Output the [X, Y] coordinate of the center of the cell containing the given text.  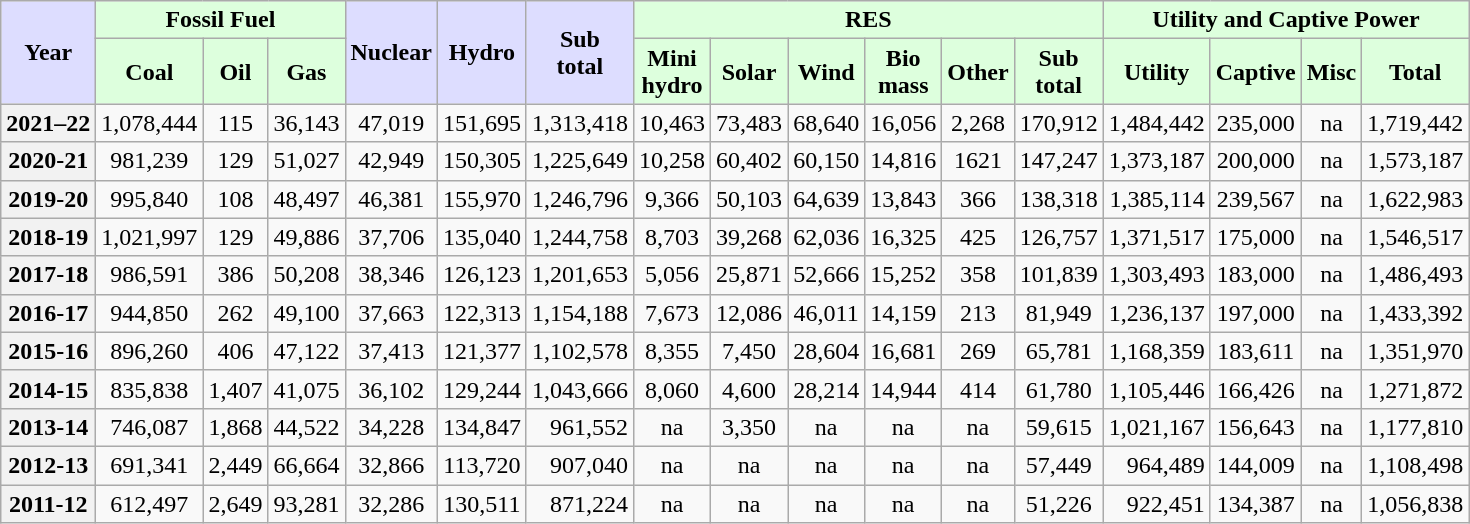
1,102,578 [580, 351]
151,695 [482, 123]
1,573,187 [1416, 161]
16,056 [904, 123]
175,000 [1256, 237]
2015-16 [48, 351]
871,224 [580, 503]
896,260 [150, 351]
1,484,442 [1156, 123]
10,463 [672, 123]
746,087 [150, 427]
2014-15 [48, 389]
60,402 [750, 161]
73,483 [750, 123]
1,078,444 [150, 123]
37,413 [391, 351]
2012-13 [48, 465]
1,177,810 [1416, 427]
122,313 [482, 313]
48,497 [306, 199]
961,552 [580, 427]
1,433,392 [1416, 313]
2019-20 [48, 199]
2,268 [978, 123]
7,673 [672, 313]
49,100 [306, 313]
32,286 [391, 503]
981,239 [150, 161]
RES [868, 20]
1,303,493 [1156, 275]
197,000 [1256, 313]
25,871 [750, 275]
Hydro [482, 52]
1,719,442 [1416, 123]
Solar [750, 72]
135,040 [482, 237]
835,838 [150, 389]
Wind [826, 72]
134,387 [1256, 503]
Nuclear [391, 52]
1,043,666 [580, 389]
150,305 [482, 161]
386 [236, 275]
61,780 [1058, 389]
1,546,517 [1416, 237]
986,591 [150, 275]
269 [978, 351]
183,611 [1256, 351]
3,350 [750, 427]
65,781 [1058, 351]
1,486,493 [1416, 275]
4,600 [750, 389]
2016-17 [48, 313]
147,247 [1058, 161]
Fossil Fuel [220, 20]
44,522 [306, 427]
46,381 [391, 199]
1,201,653 [580, 275]
1,021,997 [150, 237]
Utility [1156, 72]
51,027 [306, 161]
126,123 [482, 275]
1,168,359 [1156, 351]
2017-18 [48, 275]
2018-19 [48, 237]
156,643 [1256, 427]
1,244,758 [580, 237]
64,639 [826, 199]
1,385,114 [1156, 199]
41,075 [306, 389]
239,567 [1256, 199]
50,103 [750, 199]
1,154,188 [580, 313]
28,214 [826, 389]
39,268 [750, 237]
1,407 [236, 389]
57,449 [1058, 465]
93,281 [306, 503]
50,208 [306, 275]
2011-12 [48, 503]
113,720 [482, 465]
28,604 [826, 351]
995,840 [150, 199]
1,105,446 [1156, 389]
108 [236, 199]
121,377 [482, 351]
144,009 [1256, 465]
42,949 [391, 161]
14,944 [904, 389]
5,056 [672, 275]
1,108,498 [1416, 465]
262 [236, 313]
612,497 [150, 503]
9,366 [672, 199]
46,011 [826, 313]
358 [978, 275]
59,615 [1058, 427]
Captive [1256, 72]
2020-21 [48, 161]
130,511 [482, 503]
944,850 [150, 313]
Biomass [904, 72]
Gas [306, 72]
14,159 [904, 313]
Coal [150, 72]
37,663 [391, 313]
Misc [1331, 72]
235,000 [1256, 123]
691,341 [150, 465]
Utility and Captive Power [1286, 20]
425 [978, 237]
1,271,872 [1416, 389]
414 [978, 389]
2021–22 [48, 123]
47,122 [306, 351]
129,244 [482, 389]
81,949 [1058, 313]
10,258 [672, 161]
907,040 [580, 465]
36,143 [306, 123]
1,056,838 [1416, 503]
406 [236, 351]
16,681 [904, 351]
36,102 [391, 389]
200,000 [1256, 161]
49,886 [306, 237]
Oil [236, 72]
964,489 [1156, 465]
32,866 [391, 465]
1,373,187 [1156, 161]
1,246,796 [580, 199]
1,351,970 [1416, 351]
155,970 [482, 199]
7,450 [750, 351]
62,036 [826, 237]
366 [978, 199]
Total [1416, 72]
2,649 [236, 503]
12,086 [750, 313]
60,150 [826, 161]
1,225,649 [580, 161]
16,325 [904, 237]
213 [978, 313]
1,622,983 [1416, 199]
Year [48, 52]
166,426 [1256, 389]
Minihydro [672, 72]
183,000 [1256, 275]
38,346 [391, 275]
13,843 [904, 199]
170,912 [1058, 123]
66,664 [306, 465]
37,706 [391, 237]
1621 [978, 161]
922,451 [1156, 503]
101,839 [1058, 275]
1,021,167 [1156, 427]
47,019 [391, 123]
1,313,418 [580, 123]
8,703 [672, 237]
34,228 [391, 427]
1,868 [236, 427]
14,816 [904, 161]
8,355 [672, 351]
134,847 [482, 427]
2,449 [236, 465]
2013-14 [48, 427]
52,666 [826, 275]
15,252 [904, 275]
8,060 [672, 389]
1,371,517 [1156, 237]
126,757 [1058, 237]
115 [236, 123]
51,226 [1058, 503]
138,318 [1058, 199]
1,236,137 [1156, 313]
Other [978, 72]
68,640 [826, 123]
